Identify which cell holds the provided text, then report its (x, y) central coordinate. 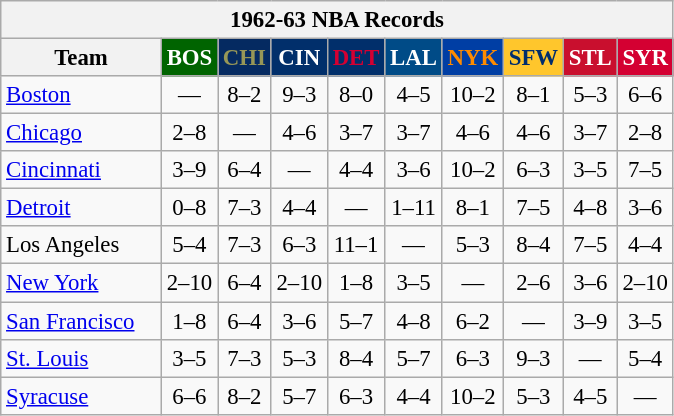
SFW (533, 58)
Cincinnati (82, 170)
New York (82, 283)
Boston (82, 95)
11–1 (356, 245)
0–8 (189, 208)
DET (356, 58)
CHI (245, 58)
1–11 (414, 208)
1962-63 NBA Records (338, 20)
6–2 (472, 321)
Team (82, 58)
San Francisco (82, 321)
STL (590, 58)
LAL (414, 58)
NYK (472, 58)
8–0 (356, 95)
Chicago (82, 133)
2–6 (533, 283)
Detroit (82, 208)
SYR (645, 58)
BOS (189, 58)
Los Angeles (82, 245)
St. Louis (82, 358)
Syracuse (82, 396)
CIN (299, 58)
